Scan for the cell matching the given text and deliver its (X, Y) coordinate at center. 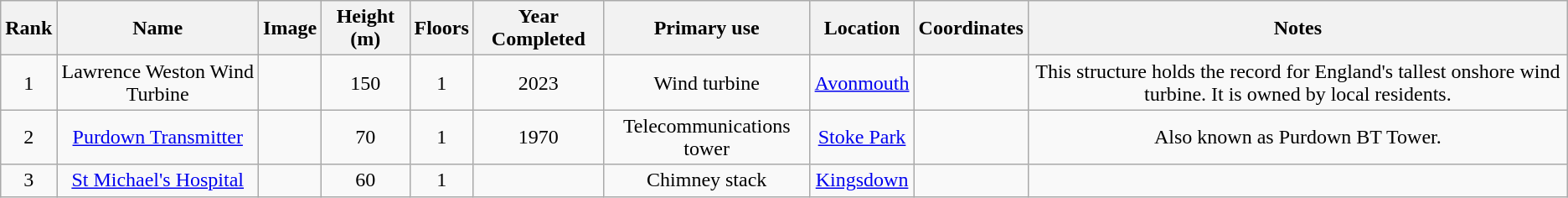
Lawrence Weston Wind Turbine (157, 82)
Notes (1297, 29)
Also known as Purdown BT Tower. (1297, 138)
Chimney stack (707, 180)
St Michael's Hospital (157, 180)
Rank (28, 29)
Kingsdown (862, 180)
Purdown Transmitter (157, 138)
150 (365, 82)
Coordinates (971, 29)
Location (862, 29)
60 (365, 180)
Telecommunications tower (707, 138)
1970 (538, 138)
3 (28, 180)
2 (28, 138)
Floors (441, 29)
Image (290, 29)
70 (365, 138)
Primary use (707, 29)
Name (157, 29)
Wind turbine (707, 82)
Height (m) (365, 29)
Avonmouth (862, 82)
2023 (538, 82)
Stoke Park (862, 138)
Year Completed (538, 29)
This structure holds the record for England's tallest onshore wind turbine. It is owned by local residents. (1297, 82)
